Detect which cell encompasses the target text, then output its (x, y) center coordinate. 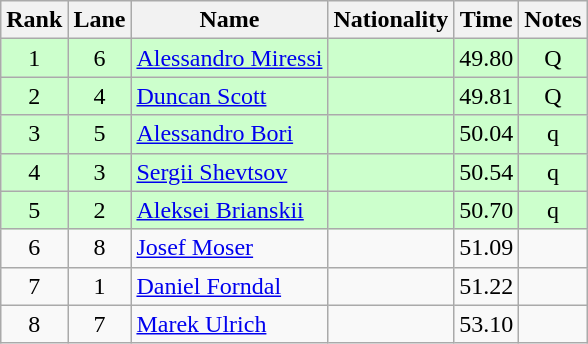
50.70 (486, 210)
Nationality (391, 20)
Alessandro Miressi (230, 58)
49.81 (486, 96)
49.80 (486, 58)
Aleksei Brianskii (230, 210)
Rank (34, 20)
Alessandro Bori (230, 134)
Marek Ulrich (230, 324)
Duncan Scott (230, 96)
50.54 (486, 172)
Notes (553, 20)
Josef Moser (230, 248)
53.10 (486, 324)
Name (230, 20)
Daniel Forndal (230, 286)
51.09 (486, 248)
50.04 (486, 134)
Time (486, 20)
Lane (100, 20)
51.22 (486, 286)
Sergii Shevtsov (230, 172)
